Detect which cell encompasses the target text, then output its (X, Y) center coordinate. 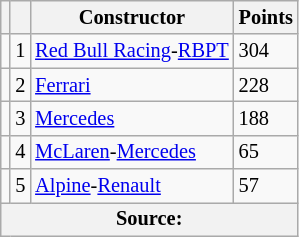
Ferrari (132, 85)
188 (266, 118)
2 (20, 85)
57 (266, 186)
228 (266, 85)
304 (266, 51)
1 (20, 51)
65 (266, 152)
Alpine-Renault (132, 186)
4 (20, 152)
Red Bull Racing-RBPT (132, 51)
Mercedes (132, 118)
Points (266, 17)
Source: (150, 219)
Constructor (132, 17)
5 (20, 186)
3 (20, 118)
McLaren-Mercedes (132, 152)
